Return [x, y] of the center of cell containing provided text 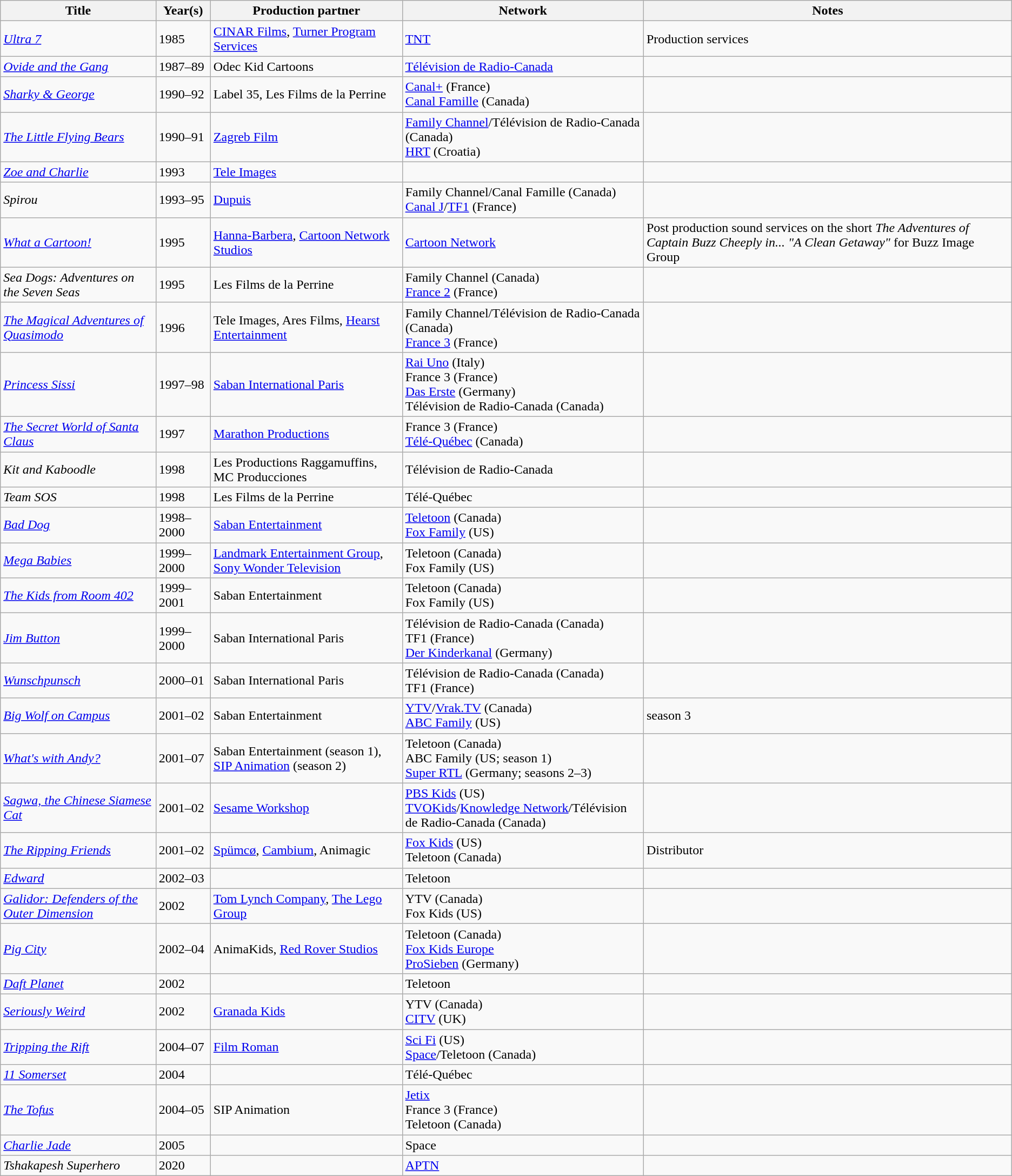
Mega Babies [78, 560]
2000–01 [183, 680]
Rai Uno (Italy)France 3 (France)Das Erste (Germany)Télévision de Radio-Canada (Canada) [523, 384]
Tele Images [306, 172]
Les Productions Raggamuffins, MC Producciones [306, 469]
season 3 [827, 716]
1996 [183, 327]
1997 [183, 434]
2002–03 [183, 878]
Distributor [827, 850]
Tshakapesh Superhero [78, 1166]
11 Somerset [78, 1075]
Family Channel/Télévision de Radio-Canada (Canada)France 3 (France) [523, 327]
1999–2001 [183, 596]
Ultra 7 [78, 39]
Cartoon Network [523, 242]
The Secret World of Santa Claus [78, 434]
Space [523, 1145]
Landmark Entertainment Group, Sony Wonder Television [306, 560]
Odec Kid Cartoons [306, 67]
Sesame Workshop [306, 808]
SIP Animation [306, 1110]
CINAR Films, Turner Program Services [306, 39]
Film Roman [306, 1047]
Sharky & George [78, 94]
Granada Kids [306, 1011]
TNT [523, 39]
Daft Planet [78, 984]
The Tofus [78, 1110]
JetixFrance 3 (France)Teletoon (Canada) [523, 1110]
What a Cartoon! [78, 242]
Production services [827, 39]
Production partner [306, 11]
2002–04 [183, 948]
Label 35, Les Films de la Perrine [306, 94]
1985 [183, 39]
YTV/Vrak.TV (Canada)ABC Family (US) [523, 716]
Network [523, 11]
Family Channel/Télévision de Radio-Canada (Canada)HRT (Croatia) [523, 137]
Sagwa, the Chinese Siamese Cat [78, 808]
Galidor: Defenders of the Outer Dimension [78, 906]
Year(s) [183, 11]
Hanna-Barbera, Cartoon Network Studios [306, 242]
Télévision de Radio-Canada (Canada)TF1 (France)Der Kinderkanal (Germany) [523, 638]
Tele Images, Ares Films, Hearst Entertainment [306, 327]
What's with Andy? [78, 758]
Jim Button [78, 638]
1993 [183, 172]
2005 [183, 1145]
The Kids from Room 402 [78, 596]
1987–89 [183, 67]
Notes [827, 11]
Saban Entertainment (season 1), SIP Animation (season 2) [306, 758]
Ovide and the Gang [78, 67]
YTV (Canada)CITV (UK) [523, 1011]
Spirou [78, 200]
Dupuis [306, 200]
2004–07 [183, 1047]
Zoe and Charlie [78, 172]
Fox Kids (US)Teletoon (Canada) [523, 850]
Sea Dogs: Adventures on the Seven Seas [78, 284]
The Ripping Friends [78, 850]
Charlie Jade [78, 1145]
Wunschpunsch [78, 680]
Kit and Kaboodle [78, 469]
Marathon Productions [306, 434]
Spümcø, Cambium, Animagic [306, 850]
1997–98 [183, 384]
Post production sound services on the short The Adventures of Captain Buzz Cheeply in... "A Clean Getaway" for Buzz Image Group [827, 242]
Edward [78, 878]
Family Channel/Canal Famille (Canada)Canal J/TF1 (France) [523, 200]
1998–2000 [183, 526]
Zagreb Film [306, 137]
Big Wolf on Campus [78, 716]
France 3 (France)Télé-Québec (Canada) [523, 434]
PBS Kids (US)TVOKids/Knowledge Network/Télévision de Radio-Canada (Canada) [523, 808]
Teletoon (Canada)ABC Family (US; season 1)Super RTL (Germany; seasons 2–3) [523, 758]
The Magical Adventures of Quasimodo [78, 327]
APTN [523, 1166]
YTV (Canada)Fox Kids (US) [523, 906]
1993–95 [183, 200]
Pig City [78, 948]
2001–07 [183, 758]
Tripping the Rift [78, 1047]
Title [78, 11]
Team SOS [78, 497]
1990–91 [183, 137]
2004 [183, 1075]
2020 [183, 1166]
1990–92 [183, 94]
Teletoon (Canada)Fox Kids EuropeProSieben (Germany) [523, 948]
Family Channel (Canada)France 2 (France) [523, 284]
Tom Lynch Company, The Lego Group [306, 906]
The Little Flying Bears [78, 137]
2004–05 [183, 1110]
Canal+ (France)Canal Famille (Canada) [523, 94]
Seriously Weird [78, 1011]
Princess Sissi [78, 384]
Bad Dog [78, 526]
AnimaKids, Red Rover Studios [306, 948]
Télévision de Radio-Canada (Canada)TF1 (France) [523, 680]
Sci Fi (US)Space/Teletoon (Canada) [523, 1047]
